For the text-containing cell, return its midpoint in [x, y] coordinate format. 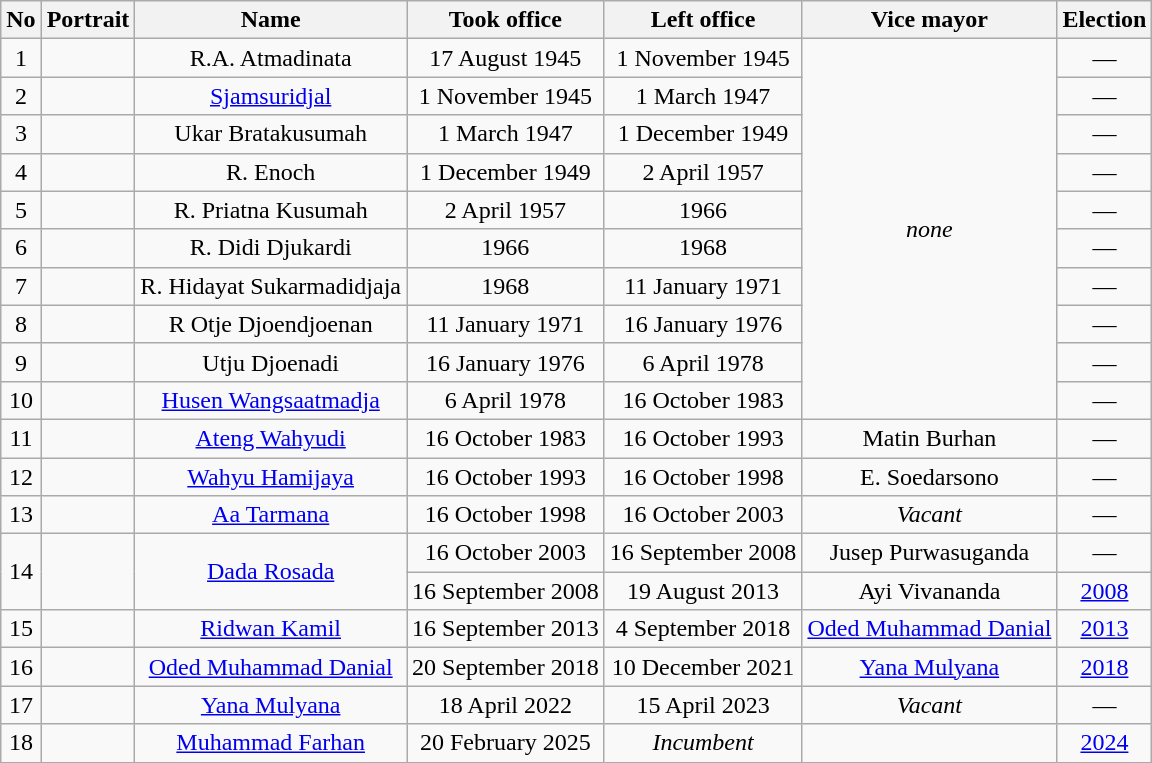
Sjamsuridjal [271, 96]
14 [21, 572]
E. Soedarsono [930, 477]
2008 [1104, 591]
18 April 2022 [505, 705]
none [930, 230]
2018 [1104, 667]
No [21, 20]
Muhammad Farhan [271, 743]
Election [1104, 20]
16 [21, 667]
Ukar Bratakusumah [271, 134]
15 [21, 629]
20 February 2025 [505, 743]
4 September 2018 [703, 629]
10 [21, 400]
9 [21, 362]
R. Didi Djukardi [271, 248]
4 [21, 172]
2013 [1104, 629]
R.A. Atmadinata [271, 58]
Portrait [88, 20]
R Otje Djoendjoenan [271, 324]
2 [21, 96]
15 April 2023 [703, 705]
10 December 2021 [703, 667]
Incumbent [703, 743]
2024 [1104, 743]
6 [21, 248]
R. Hidayat Sukarmadidjaja [271, 286]
Aa Tarmana [271, 515]
Ateng Wahyudi [271, 438]
8 [21, 324]
5 [21, 210]
16 September 2013 [505, 629]
Ridwan Kamil [271, 629]
18 [21, 743]
7 [21, 286]
Name [271, 20]
12 [21, 477]
19 August 2013 [703, 591]
17 August 1945 [505, 58]
Dada Rosada [271, 572]
Jusep Purwasuganda [930, 553]
17 [21, 705]
20 September 2018 [505, 667]
Matin Burhan [930, 438]
Vice mayor [930, 20]
R. Priatna Kusumah [271, 210]
1 [21, 58]
Utju Djoenadi [271, 362]
Wahyu Hamijaya [271, 477]
13 [21, 515]
11 [21, 438]
3 [21, 134]
Husen Wangsaatmadja [271, 400]
R. Enoch [271, 172]
Left office [703, 20]
Took office [505, 20]
Ayi Vivananda [930, 591]
